Identify which cell holds the provided text, then report its (x, y) central coordinate. 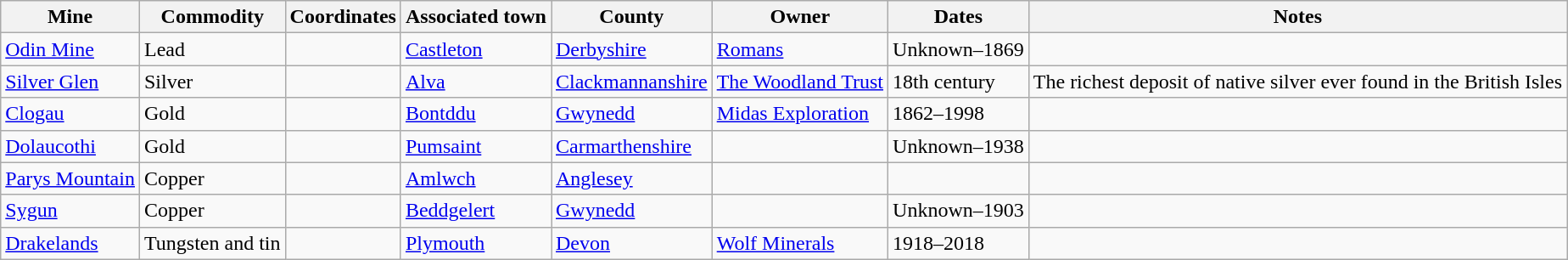
Devon (632, 243)
Sygun (70, 211)
County (632, 17)
Anglesey (632, 178)
Amlwch (475, 178)
Unknown–1938 (959, 146)
The richest deposit of native silver ever found in the British Isles (1297, 82)
Midas Exploration (799, 114)
Alva (475, 82)
Notes (1297, 17)
Castleton (475, 49)
Plymouth (475, 243)
Clackmannanshire (632, 82)
1918–2018 (959, 243)
Lead (212, 49)
Parys Mountain (70, 178)
Beddgelert (475, 211)
Romans (799, 49)
Mine (70, 17)
Bontddu (475, 114)
Tungsten and tin (212, 243)
Dolaucothi (70, 146)
Silver Glen (70, 82)
Carmarthenshire (632, 146)
Commodity (212, 17)
Dates (959, 17)
18th century (959, 82)
Pumsaint (475, 146)
Derbyshire (632, 49)
Unknown–1903 (959, 211)
Wolf Minerals (799, 243)
Odin Mine (70, 49)
Unknown–1869 (959, 49)
The Woodland Trust (799, 82)
Associated town (475, 17)
Silver (212, 82)
Owner (799, 17)
1862–1998 (959, 114)
Drakelands (70, 243)
Clogau (70, 114)
Coordinates (343, 17)
